Search for the cell housing the specified text and yield its [X, Y] center coordinate. 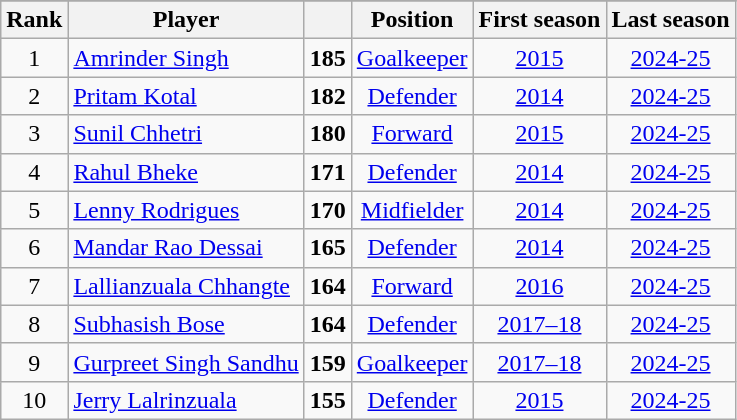
Amrinder Singh [186, 58]
1 [34, 58]
180 [328, 134]
165 [328, 248]
Rahul Bheke [186, 172]
5 [34, 210]
9 [34, 362]
2 [34, 96]
8 [34, 324]
159 [328, 362]
10 [34, 400]
Position [412, 20]
Last season [670, 20]
Midfielder [412, 210]
Subhasish Bose [186, 324]
Player [186, 20]
2016 [540, 286]
7 [34, 286]
Pritam Kotal [186, 96]
Lenny Rodrigues [186, 210]
3 [34, 134]
Sunil Chhetri [186, 134]
170 [328, 210]
6 [34, 248]
185 [328, 58]
171 [328, 172]
Mandar Rao Dessai [186, 248]
Lallianzuala Chhangte [186, 286]
155 [328, 400]
First season [540, 20]
Gurpreet Singh Sandhu [186, 362]
4 [34, 172]
182 [328, 96]
Rank [34, 20]
Jerry Lalrinzuala [186, 400]
